From the cell containing the given text, extract its center point as [x, y] coordinate. 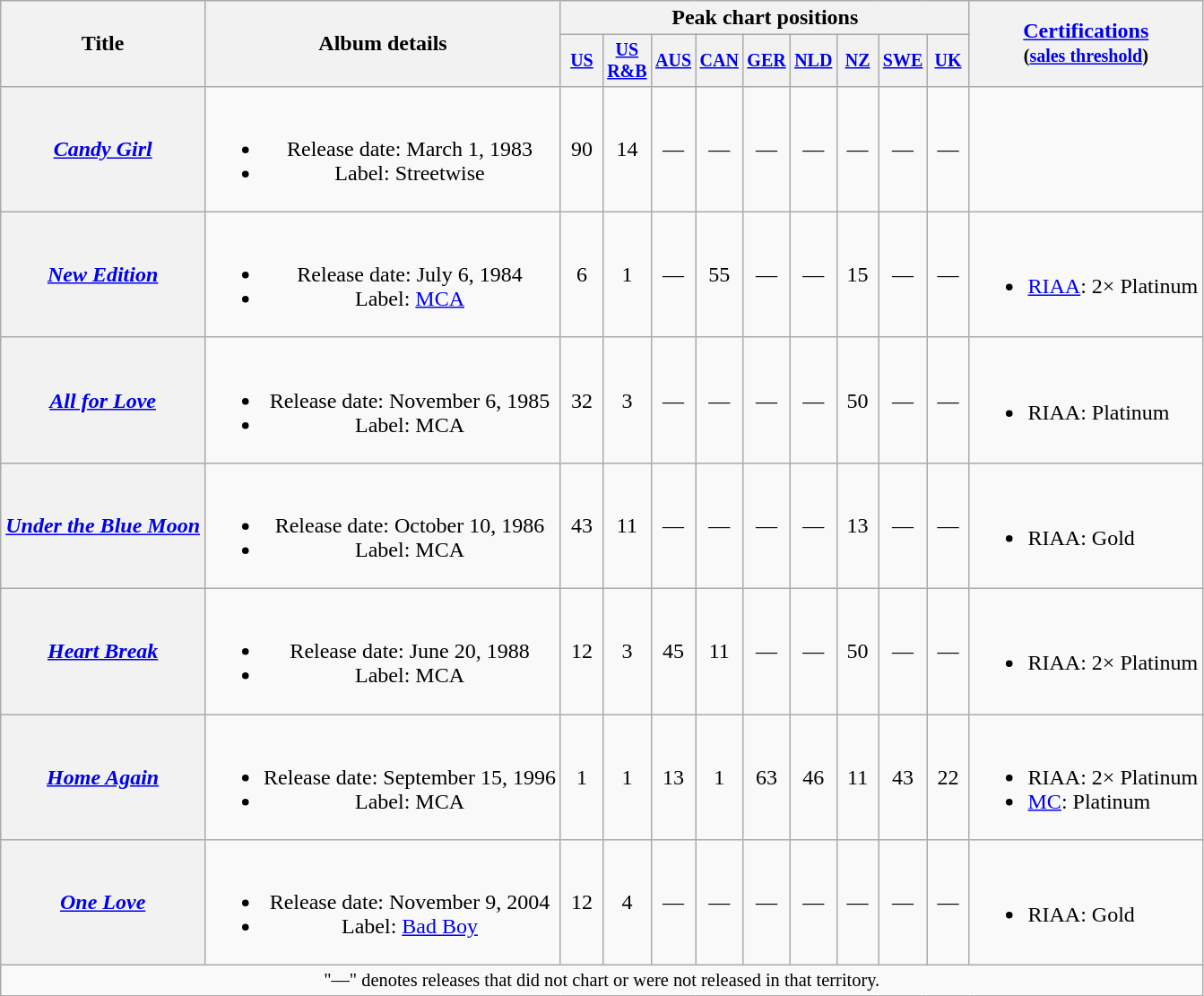
GER [767, 61]
UK [948, 61]
45 [672, 652]
Release date: October 10, 1986Label: MCA [384, 525]
SWE [903, 61]
All for Love [103, 400]
Release date: March 1, 1983Label: Streetwise [384, 149]
Home Again [103, 777]
Peak chart positions [765, 18]
RIAA: Platinum [1087, 400]
One Love [103, 903]
CAN [719, 61]
Under the Blue Moon [103, 525]
14 [627, 149]
Release date: November 9, 2004Label: Bad Boy [384, 903]
32 [581, 400]
AUS [672, 61]
Release date: September 15, 1996Label: MCA [384, 777]
6 [581, 274]
Heart Break [103, 652]
15 [857, 274]
Release date: July 6, 1984Label: MCA [384, 274]
RIAA: 2× PlatinumMC: Platinum [1087, 777]
22 [948, 777]
55 [719, 274]
Release date: June 20, 1988Label: MCA [384, 652]
Album details [384, 44]
Release date: November 6, 1985Label: MCA [384, 400]
New Edition [103, 274]
USR&B [627, 61]
Certifications(sales threshold) [1087, 44]
NLD [813, 61]
"—" denotes releases that did not chart or were not released in that territory. [602, 981]
US [581, 61]
4 [627, 903]
90 [581, 149]
Candy Girl [103, 149]
Title [103, 44]
63 [767, 777]
46 [813, 777]
NZ [857, 61]
